Locate the cell with the specified text and output its [x, y] center coordinate. 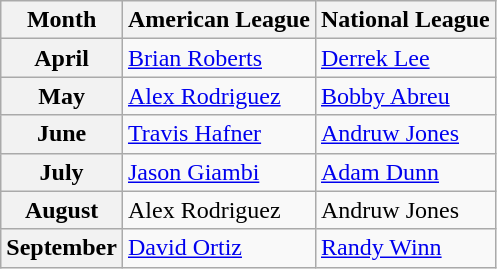
July [62, 172]
June [62, 134]
Adam Dunn [405, 172]
Randy Winn [405, 248]
May [62, 96]
Travis Hafner [218, 134]
David Ortiz [218, 248]
National League [405, 20]
Month [62, 20]
American League [218, 20]
August [62, 210]
Jason Giambi [218, 172]
Derrek Lee [405, 58]
April [62, 58]
Brian Roberts [218, 58]
September [62, 248]
Bobby Abreu [405, 96]
